Pinpoint the cell where the given text exists, returning its [x, y] midpoint coordinate. 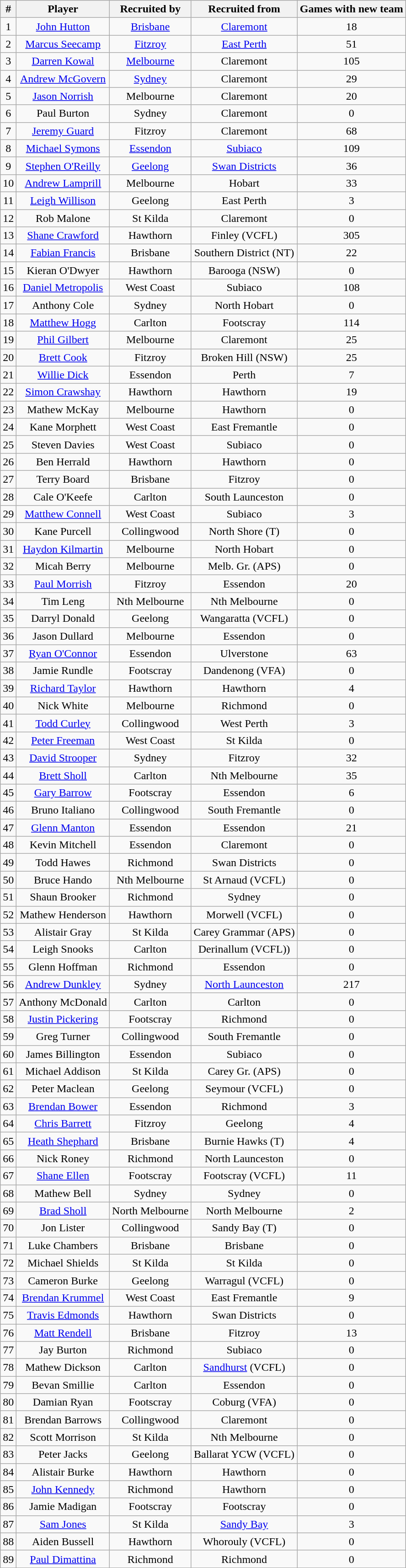
Brendan Krummel [63, 1298]
Southern District (NT) [244, 253]
South Launceston [244, 496]
85 [8, 1489]
Darren Kowal [63, 61]
Micah Berry [63, 566]
12 [8, 218]
57 [8, 1002]
52 [8, 915]
Daniel Metropolis [63, 288]
46 [8, 810]
Finley (VCFL) [244, 236]
40 [8, 706]
Nick Roney [63, 1158]
17 [8, 305]
Bevan Smillie [63, 1385]
74 [8, 1298]
Cale O'Keefe [63, 496]
Phil Gilbert [63, 340]
Morwell (VCFL) [244, 915]
82 [8, 1437]
Whorouly (VCFL) [244, 1541]
64 [8, 1124]
Sandy Bay [244, 1524]
Coburg (VFA) [244, 1402]
Anthony Cole [63, 305]
Matthew Connell [63, 514]
Broken Hill (NSW) [244, 357]
Richard Taylor [63, 688]
Anthony McDonald [63, 1002]
Cameron Burke [63, 1280]
65 [8, 1141]
58 [8, 1019]
Aiden Bussell [63, 1541]
88 [8, 1541]
23 [8, 410]
26 [8, 462]
Mathew McKay [63, 410]
61 [8, 1072]
66 [8, 1158]
Jon Lister [63, 1228]
49 [8, 862]
78 [8, 1368]
67 [8, 1176]
Kane Morphett [63, 427]
# [8, 9]
37 [8, 653]
53 [8, 932]
217 [351, 984]
St Arnaud (VCFL) [244, 880]
Alistair Gray [63, 932]
38 [8, 671]
Carey Grammar (APS) [244, 932]
45 [8, 793]
42 [8, 740]
Games with new team [351, 9]
Justin Pickering [63, 1019]
56 [8, 984]
Michael Symons [63, 148]
Rob Malone [63, 218]
Brendan Barrows [63, 1420]
North Shore (T) [244, 532]
Ulverstone [244, 653]
Terry Board [63, 479]
Greg Turner [63, 1036]
71 [8, 1245]
Alistair Burke [63, 1472]
Paul Morrish [63, 584]
Ben Herrald [63, 462]
Willie Dick [63, 375]
Brendan Bower [63, 1106]
Fabian Francis [63, 253]
Jamie Rundle [63, 671]
Mathew Bell [63, 1193]
Haydon Kilmartin [63, 549]
Gary Barrow [63, 793]
84 [8, 1472]
Kane Purcell [63, 532]
105 [351, 61]
86 [8, 1507]
John Kennedy [63, 1489]
44 [8, 776]
76 [8, 1333]
55 [8, 967]
John Hutton [63, 27]
Recruited by [150, 9]
Perth [244, 375]
70 [8, 1228]
80 [8, 1402]
Mathew Dickson [63, 1368]
Paul Burton [63, 113]
34 [8, 601]
Andrew Dunkley [63, 984]
Brett Sholl [63, 776]
Jamie Madigan [63, 1507]
108 [351, 288]
Paul Dimattina [63, 1559]
Barooga (NSW) [244, 270]
54 [8, 949]
Peter Jacks [63, 1455]
5 [8, 96]
Hobart [244, 183]
59 [8, 1036]
Jason Dullard [63, 636]
Melb. Gr. (APS) [244, 566]
Leigh Snooks [63, 949]
15 [8, 270]
73 [8, 1280]
Luke Chambers [63, 1245]
Shane Crawford [63, 236]
Tim Leng [63, 601]
Todd Curley [63, 723]
Heath Shephard [63, 1141]
89 [8, 1559]
Carey Gr. (APS) [244, 1072]
Ryan O'Connor [63, 653]
Damian Ryan [63, 1402]
Bruce Hando [63, 880]
Sam Jones [63, 1524]
50 [8, 880]
Recruited from [244, 9]
Steven Davies [63, 444]
31 [8, 549]
39 [8, 688]
114 [351, 323]
West Perth [244, 723]
Shaun Brooker [63, 897]
69 [8, 1211]
Burnie Hawks (T) [244, 1141]
Andrew McGovern [63, 79]
8 [8, 148]
305 [351, 236]
48 [8, 845]
Glenn Hoffman [63, 967]
79 [8, 1385]
24 [8, 427]
David Strooper [63, 758]
Jay Burton [63, 1350]
Marcus Seecamp [63, 44]
Travis Edmonds [63, 1315]
Darryl Donald [63, 619]
Footscray (VCFL) [244, 1176]
Chris Barrett [63, 1124]
Peter Freeman [63, 740]
75 [8, 1315]
109 [351, 148]
87 [8, 1524]
Scott Morrison [63, 1437]
Dandenong (VFA) [244, 671]
Jeremy Guard [63, 131]
James Billington [63, 1054]
Jason Norrish [63, 96]
Derinallum (VCFL)) [244, 949]
Stephen O'Reilly [63, 166]
Brad Sholl [63, 1211]
Glenn Manton [63, 828]
Michael Addison [63, 1072]
Shane Ellen [63, 1176]
Kieran O'Dwyer [63, 270]
81 [8, 1420]
43 [8, 758]
10 [8, 183]
77 [8, 1350]
27 [8, 479]
1 [8, 27]
30 [8, 532]
Michael Shields [63, 1263]
Warragul (VCFL) [244, 1280]
Wangaratta (VCFL) [244, 619]
72 [8, 1263]
Peter Maclean [63, 1089]
14 [8, 253]
62 [8, 1089]
Brett Cook [63, 357]
Ballarat YCW (VCFL) [244, 1455]
Seymour (VCFL) [244, 1089]
Matthew Hogg [63, 323]
Sandy Bay (T) [244, 1228]
Leigh Willison [63, 200]
Nick White [63, 706]
16 [8, 288]
Bruno Italiano [63, 810]
41 [8, 723]
Simon Crawshay [63, 392]
47 [8, 828]
60 [8, 1054]
Mathew Henderson [63, 915]
Todd Hawes [63, 862]
Andrew Lamprill [63, 183]
Kevin Mitchell [63, 845]
28 [8, 496]
Sandhurst (VCFL) [244, 1368]
Player [63, 9]
83 [8, 1455]
Matt Rendell [63, 1333]
